Output the (X, Y) coordinate of the center of the cell containing the given text.  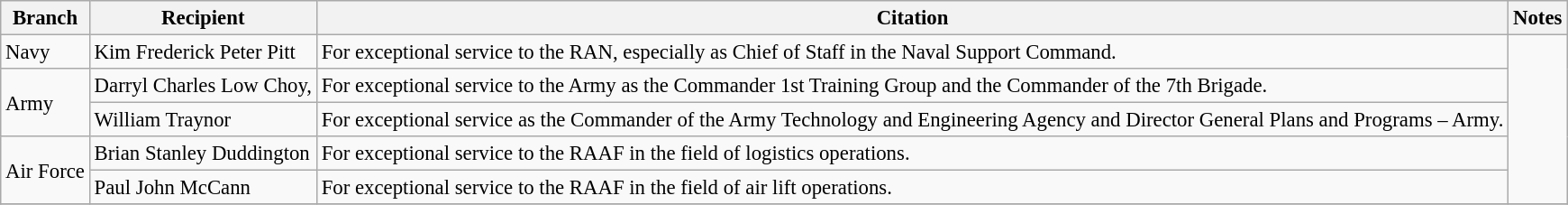
Citation (912, 18)
Recipient (203, 18)
For exceptional service to the RAAF in the field of logistics operations. (912, 154)
Brian Stanley Duddington (203, 154)
Branch (45, 18)
Darryl Charles Low Choy, (203, 86)
Air Force (45, 170)
For exceptional service to the Army as the Commander 1st Training Group and the Commander of the 7th Brigade. (912, 86)
Army (45, 103)
For exceptional service as the Commander of the Army Technology and Engineering Agency and Director General Plans and Programs – Army. (912, 120)
William Traynor (203, 120)
For exceptional service to the RAN, especially as Chief of Staff in the Naval Support Command. (912, 52)
Kim Frederick Peter Pitt (203, 52)
Paul John McCann (203, 188)
Navy (45, 52)
For exceptional service to the RAAF in the field of air lift operations. (912, 188)
Notes (1537, 18)
